Detect which cell encompasses the target text, then output its [x, y] center coordinate. 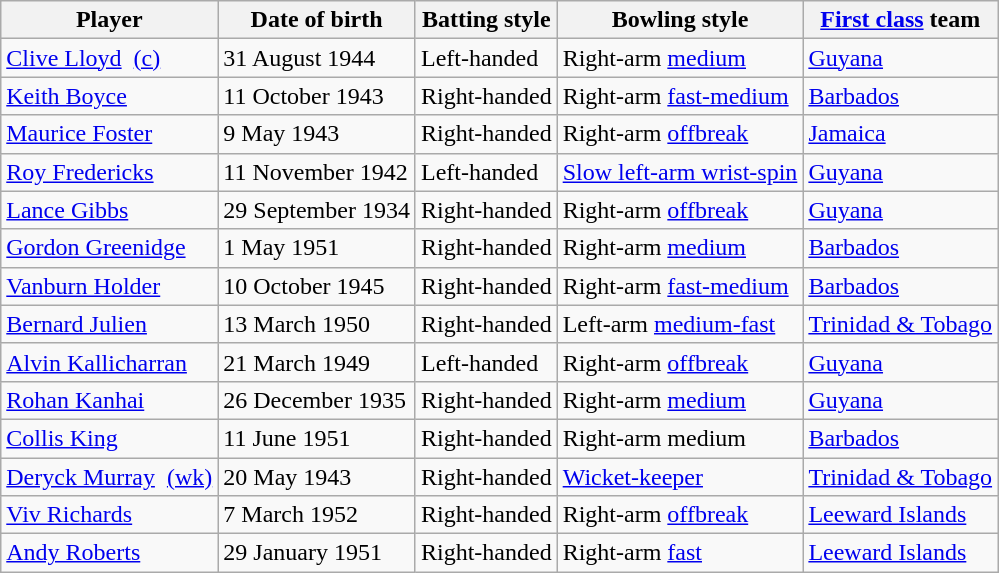
9 May 1943 [317, 134]
First class team [900, 20]
11 June 1951 [317, 438]
31 August 1944 [317, 58]
Lance Gibbs [110, 210]
Batting style [486, 20]
11 November 1942 [317, 172]
Player [110, 20]
Vanburn Holder [110, 286]
Rohan Kanhai [110, 400]
Deryck Murray (wk) [110, 477]
Date of birth [317, 20]
Bowling style [680, 20]
Right-arm fast [680, 553]
20 May 1943 [317, 477]
29 September 1934 [317, 210]
Bernard Julien [110, 324]
Keith Boyce [110, 96]
Left-arm medium-fast [680, 324]
Andy Roberts [110, 553]
Maurice Foster [110, 134]
Jamaica [900, 134]
11 October 1943 [317, 96]
Slow left-arm wrist-spin [680, 172]
21 March 1949 [317, 362]
10 October 1945 [317, 286]
26 December 1935 [317, 400]
13 March 1950 [317, 324]
Collis King [110, 438]
Alvin Kallicharran [110, 362]
Wicket-keeper [680, 477]
Clive Lloyd (c) [110, 58]
Gordon Greenidge [110, 248]
7 March 1952 [317, 515]
Viv Richards [110, 515]
29 January 1951 [317, 553]
1 May 1951 [317, 248]
Roy Fredericks [110, 172]
